Extract the (x, y) coordinate from the center of the cell holding the provided text.  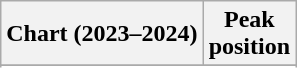
Peakposition (249, 34)
Chart (2023–2024) (102, 34)
